Pinpoint the cell where the given text exists, returning its [x, y] midpoint coordinate. 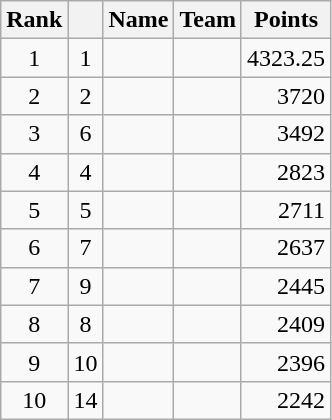
2396 [286, 362]
2711 [286, 210]
Name [138, 20]
2637 [286, 248]
3492 [286, 134]
4323.25 [286, 58]
14 [86, 400]
2409 [286, 324]
Points [286, 20]
Rank [34, 20]
3720 [286, 96]
2445 [286, 286]
Team [208, 20]
2242 [286, 400]
2823 [286, 172]
3 [34, 134]
